From the cell containing the given text, extract its center point as (X, Y) coordinate. 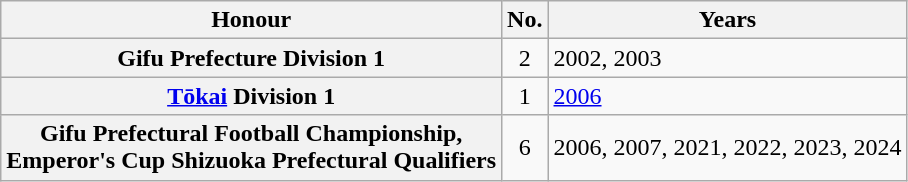
Tōkai Division 1 (252, 96)
2002, 2003 (728, 58)
Years (728, 20)
2 (525, 58)
2006, 2007, 2021, 2022, 2023, 2024 (728, 148)
Gifu Prefecture Division 1 (252, 58)
No. (525, 20)
6 (525, 148)
Gifu Prefectural Football Championship, Emperor's Cup Shizuoka Prefectural Qualifiers (252, 148)
1 (525, 96)
Honour (252, 20)
2006 (728, 96)
